Return the (X, Y) coordinate for the center point of the cell that contains the specified text.  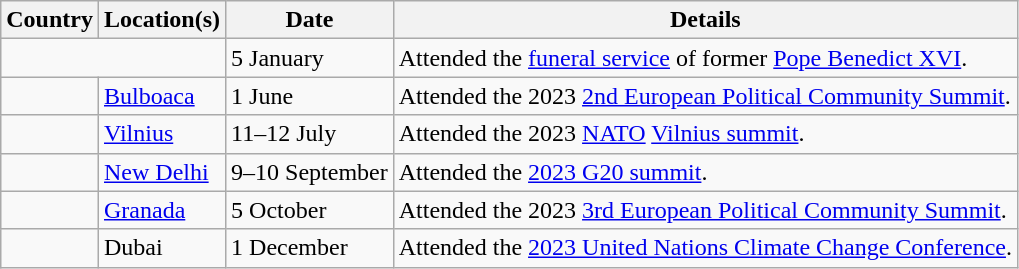
Attended the 2023 NATO Vilnius summit. (705, 134)
Attended the 2023 United Nations Climate Change Conference. (705, 248)
Attended the funeral service of former Pope Benedict XVI. (705, 58)
5 January (310, 58)
Granada (162, 210)
Attended the 2023 2nd European Political Community Summit. (705, 96)
Vilnius (162, 134)
Attended the 2023 G20 summit. (705, 172)
Date (310, 20)
Dubai (162, 248)
Location(s) (162, 20)
1 June (310, 96)
9–10 September (310, 172)
5 October (310, 210)
11–12 July (310, 134)
Country (50, 20)
New Delhi (162, 172)
Bulboaca (162, 96)
1 December (310, 248)
Attended the 2023 3rd European Political Community Summit. (705, 210)
Details (705, 20)
